Pinpoint the cell where the given text exists, returning its (x, y) midpoint coordinate. 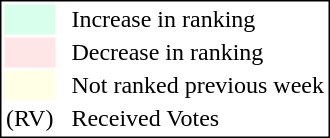
(RV) (29, 119)
Increase in ranking (198, 19)
Not ranked previous week (198, 85)
Decrease in ranking (198, 53)
Received Votes (198, 119)
